Extract the (x, y) coordinate from the center of the cell holding the provided text.  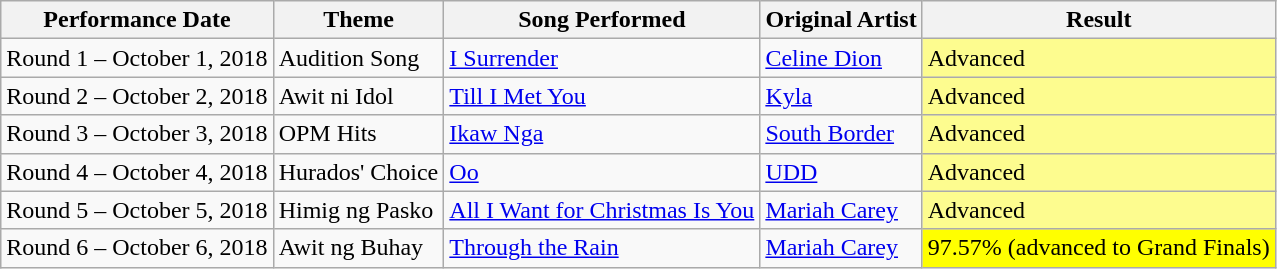
Through the Rain (602, 248)
Round 4 – October 4, 2018 (137, 172)
Audition Song (358, 58)
Celine Dion (841, 58)
Himig ng Pasko (358, 210)
Round 3 – October 3, 2018 (137, 134)
Kyla (841, 96)
Awit ni Idol (358, 96)
Hurados' Choice (358, 172)
I Surrender (602, 58)
Round 2 – October 2, 2018 (137, 96)
97.57% (advanced to Grand Finals) (1098, 248)
Theme (358, 20)
Till I Met You (602, 96)
Original Artist (841, 20)
Round 5 – October 5, 2018 (137, 210)
Ikaw Nga (602, 134)
Awit ng Buhay (358, 248)
Performance Date (137, 20)
OPM Hits (358, 134)
Song Performed (602, 20)
Round 1 – October 1, 2018 (137, 58)
Result (1098, 20)
Round 6 – October 6, 2018 (137, 248)
Oo (602, 172)
All I Want for Christmas Is You (602, 210)
South Border (841, 134)
UDD (841, 172)
